Extract the [X, Y] coordinate from the center of the cell holding the provided text.  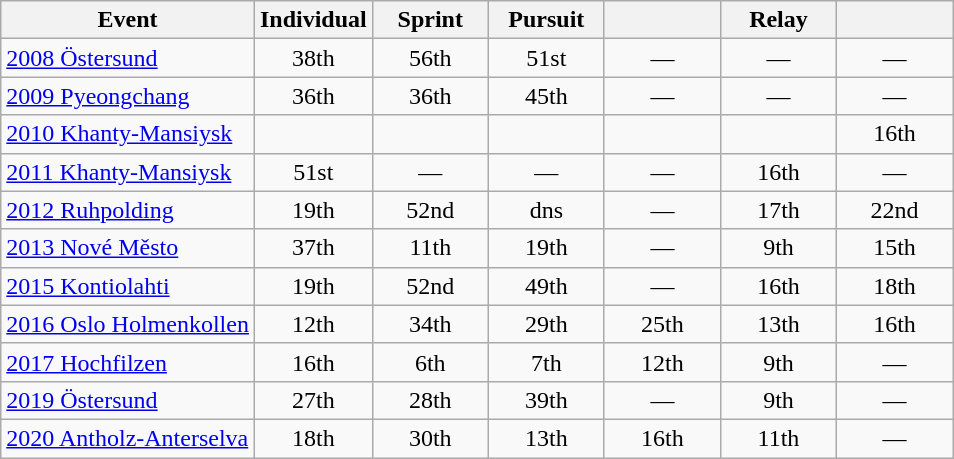
39th [546, 400]
2015 Kontiolahti [128, 286]
2013 Nové Město [128, 248]
49th [546, 286]
Relay [778, 20]
Event [128, 20]
17th [778, 210]
dns [546, 210]
27th [313, 400]
2012 Ruhpolding [128, 210]
2019 Östersund [128, 400]
2017 Hochfilzen [128, 362]
30th [430, 438]
22nd [895, 210]
37th [313, 248]
Sprint [430, 20]
2020 Antholz-Anterselva [128, 438]
7th [546, 362]
Pursuit [546, 20]
29th [546, 324]
28th [430, 400]
2008 Östersund [128, 58]
38th [313, 58]
45th [546, 96]
34th [430, 324]
2009 Pyeongchang [128, 96]
25th [662, 324]
56th [430, 58]
2010 Khanty-Mansiysk [128, 134]
Individual [313, 20]
6th [430, 362]
2016 Oslo Holmenkollen [128, 324]
15th [895, 248]
2011 Khanty-Mansiysk [128, 172]
